Provide the (x, y) coordinate of the cell's center where the given text is located.  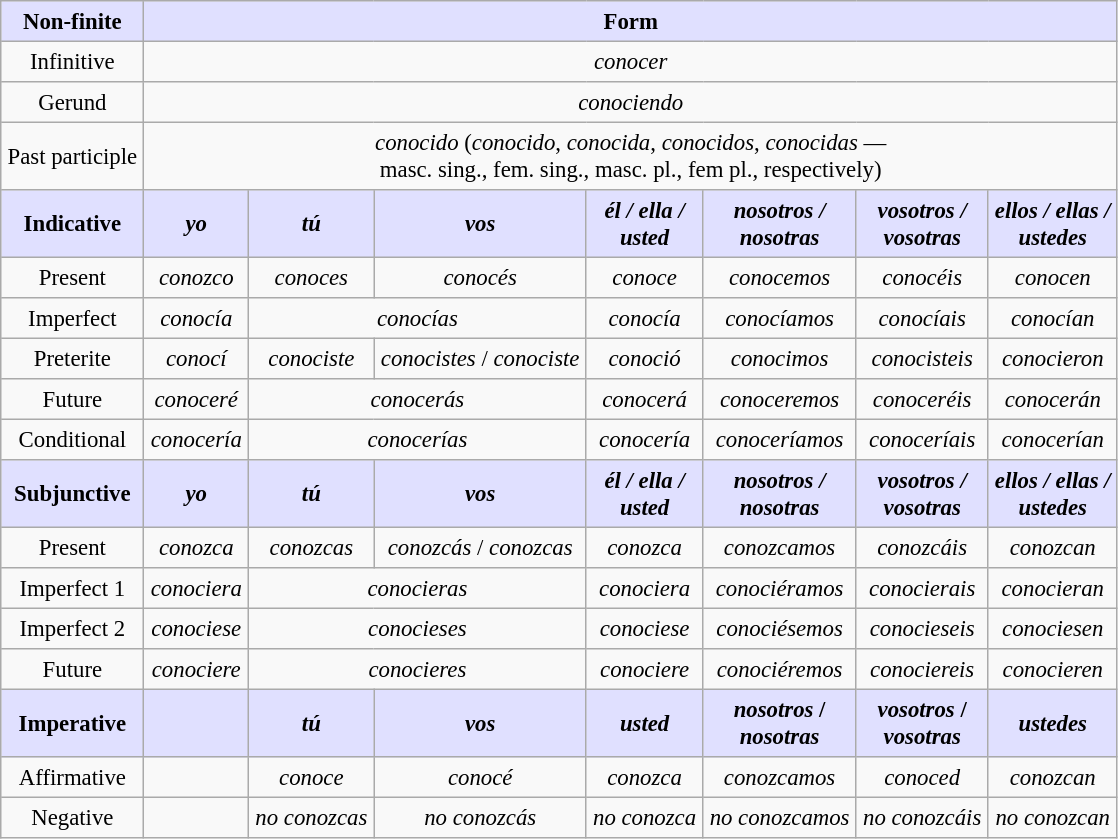
Form (630, 21)
conozcás / conozcas (480, 547)
conocían (1052, 318)
conoces (312, 277)
Gerund (72, 102)
conociesen (1052, 628)
conociereis (922, 669)
Negative (72, 817)
conocéis (922, 277)
conocé (480, 777)
conociésemos (780, 628)
conociéremos (780, 669)
Imperative (72, 723)
conozco (196, 277)
conocer (630, 61)
Subjunctive (72, 494)
conoceréis (922, 399)
Past participle (72, 156)
conoció (644, 358)
Conditional (72, 439)
no conozcáis (922, 817)
no conozcan (1052, 817)
conocimos (780, 358)
Non-finite (72, 21)
conocieran (1052, 588)
conocí (196, 358)
conoced (922, 777)
Imperfect 1 (72, 588)
conociste (312, 358)
conozcas (312, 547)
Imperfect 2 (72, 628)
conocíamos (780, 318)
no conozcas (312, 817)
conocido (conocido, conocida, conocidos, conocidas — masc. sing., fem. sing., masc. pl., fem pl., respectively) (630, 156)
conocerían (1052, 439)
conocieren (1052, 669)
conociendo (630, 102)
conociéramos (780, 588)
no conozca (644, 817)
conocíais (922, 318)
conocieres (418, 669)
conocieseis (922, 628)
conocen (1052, 277)
conozcáis (922, 547)
conocerá (644, 399)
usted (644, 723)
conocerías (418, 439)
conoceríais (922, 439)
Indicative (72, 224)
conocistes / conociste (480, 358)
conocés (480, 277)
conoceré (196, 399)
nosotros / nosotras (780, 723)
Affirmative (72, 777)
conoceremos (780, 399)
conocisteis (922, 358)
Imperfect (72, 318)
conoceríamos (780, 439)
conocías (418, 318)
Preterite (72, 358)
no conozcamos (780, 817)
conocieron (1052, 358)
no conozcás (480, 817)
conocerán (1052, 399)
conocieras (418, 588)
Infinitive (72, 61)
ustedes (1052, 723)
conocierais (922, 588)
conocemos (780, 277)
conocerás (418, 399)
conocieses (418, 628)
